Search for the cell housing the specified text and yield its (X, Y) center coordinate. 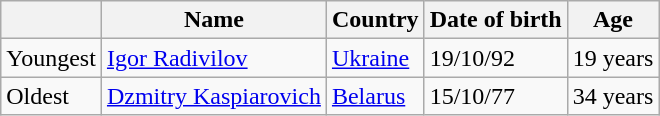
Belarus (375, 96)
Youngest (52, 58)
19/10/92 (496, 58)
Igor Radivilov (214, 58)
Ukraine (375, 58)
Dzmitry Kaspiarovich (214, 96)
15/10/77 (496, 96)
19 years (613, 58)
Age (613, 20)
Date of birth (496, 20)
Oldest (52, 96)
34 years (613, 96)
Country (375, 20)
Name (214, 20)
